From the cell containing the given text, extract its center point as [x, y] coordinate. 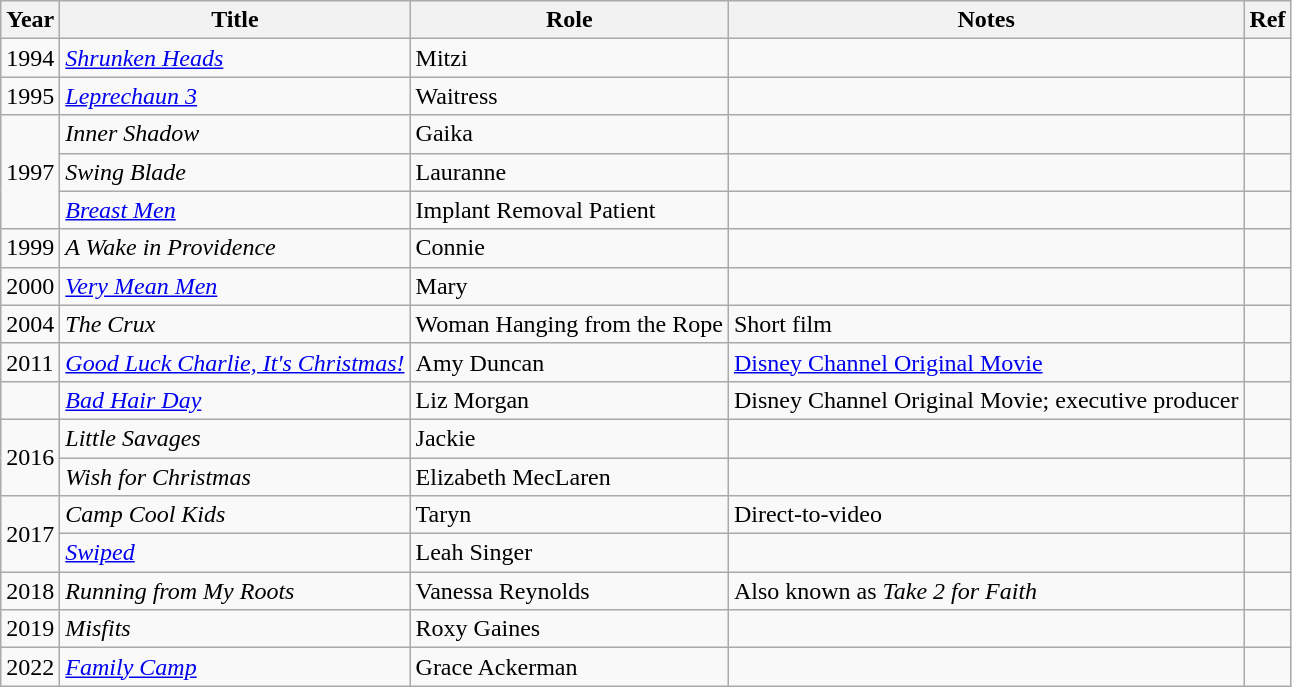
Mitzi [569, 58]
Swing Blade [235, 172]
Taryn [569, 515]
Camp Cool Kids [235, 515]
Role [569, 20]
Elizabeth MecLaren [569, 477]
Leah Singer [569, 553]
Wish for Christmas [235, 477]
Waitress [569, 96]
Swiped [235, 553]
Liz Morgan [569, 400]
Shrunken Heads [235, 58]
Disney Channel Original Movie [986, 362]
Short film [986, 324]
A Wake in Providence [235, 248]
2016 [30, 457]
Gaika [569, 134]
Family Camp [235, 667]
1997 [30, 172]
1999 [30, 248]
Grace Ackerman [569, 667]
Ref [1268, 20]
Also known as Take 2 for Faith [986, 591]
Lauranne [569, 172]
Mary [569, 286]
Inner Shadow [235, 134]
Misfits [235, 629]
Woman Hanging from the Rope [569, 324]
2017 [30, 534]
Running from My Roots [235, 591]
Connie [569, 248]
The Crux [235, 324]
Notes [986, 20]
2011 [30, 362]
Good Luck Charlie, It's Christmas! [235, 362]
Implant Removal Patient [569, 210]
2004 [30, 324]
Roxy Gaines [569, 629]
2000 [30, 286]
1994 [30, 58]
Disney Channel Original Movie; executive producer [986, 400]
Leprechaun 3 [235, 96]
Year [30, 20]
Direct-to-video [986, 515]
Jackie [569, 438]
2018 [30, 591]
Amy Duncan [569, 362]
Little Savages [235, 438]
2022 [30, 667]
2019 [30, 629]
Vanessa Reynolds [569, 591]
1995 [30, 96]
Title [235, 20]
Bad Hair Day [235, 400]
Breast Men [235, 210]
Very Mean Men [235, 286]
